Return the (x, y) coordinate for the center point of the cell that contains the specified text.  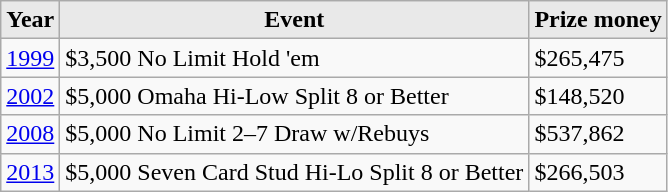
2002 (30, 96)
Event (294, 20)
$537,862 (598, 134)
$265,475 (598, 58)
$266,503 (598, 172)
$3,500 No Limit Hold 'em (294, 58)
2008 (30, 134)
$5,000 Omaha Hi-Low Split 8 or Better (294, 96)
$148,520 (598, 96)
Prize money (598, 20)
$5,000 Seven Card Stud Hi-Lo Split 8 or Better (294, 172)
Year (30, 20)
$5,000 No Limit 2–7 Draw w/Rebuys (294, 134)
2013 (30, 172)
1999 (30, 58)
